Capture the cell that displays the provided text and extract its [X, Y] central coordinate. 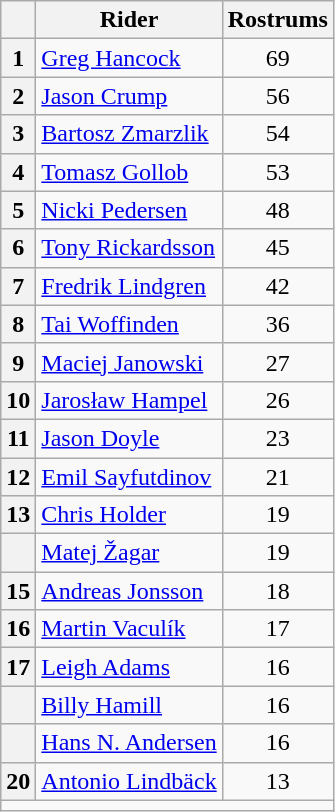
Tony Rickardsson [129, 248]
Rostrums [278, 20]
Nicki Pedersen [129, 210]
Billy Hamill [129, 705]
Rider [129, 20]
36 [278, 324]
Leigh Adams [129, 667]
Martin Vaculík [129, 629]
48 [278, 210]
56 [278, 96]
Bartosz Zmarzlik [129, 134]
8 [18, 324]
11 [18, 438]
6 [18, 248]
54 [278, 134]
9 [18, 362]
Jason Crump [129, 96]
12 [18, 477]
5 [18, 210]
15 [18, 591]
42 [278, 286]
Matej Žagar [129, 553]
Jarosław Hampel [129, 400]
45 [278, 248]
Emil Sayfutdinov [129, 477]
18 [278, 591]
Hans N. Andersen [129, 743]
Jason Doyle [129, 438]
7 [18, 286]
Chris Holder [129, 515]
Andreas Jonsson [129, 591]
26 [278, 400]
1 [18, 58]
Maciej Janowski [129, 362]
23 [278, 438]
Fredrik Lindgren [129, 286]
2 [18, 96]
4 [18, 172]
10 [18, 400]
69 [278, 58]
Antonio Lindbäck [129, 781]
3 [18, 134]
Tai Woffinden [129, 324]
20 [18, 781]
53 [278, 172]
27 [278, 362]
Greg Hancock [129, 58]
21 [278, 477]
Tomasz Gollob [129, 172]
